Capture the cell that displays the provided text and extract its [X, Y] central coordinate. 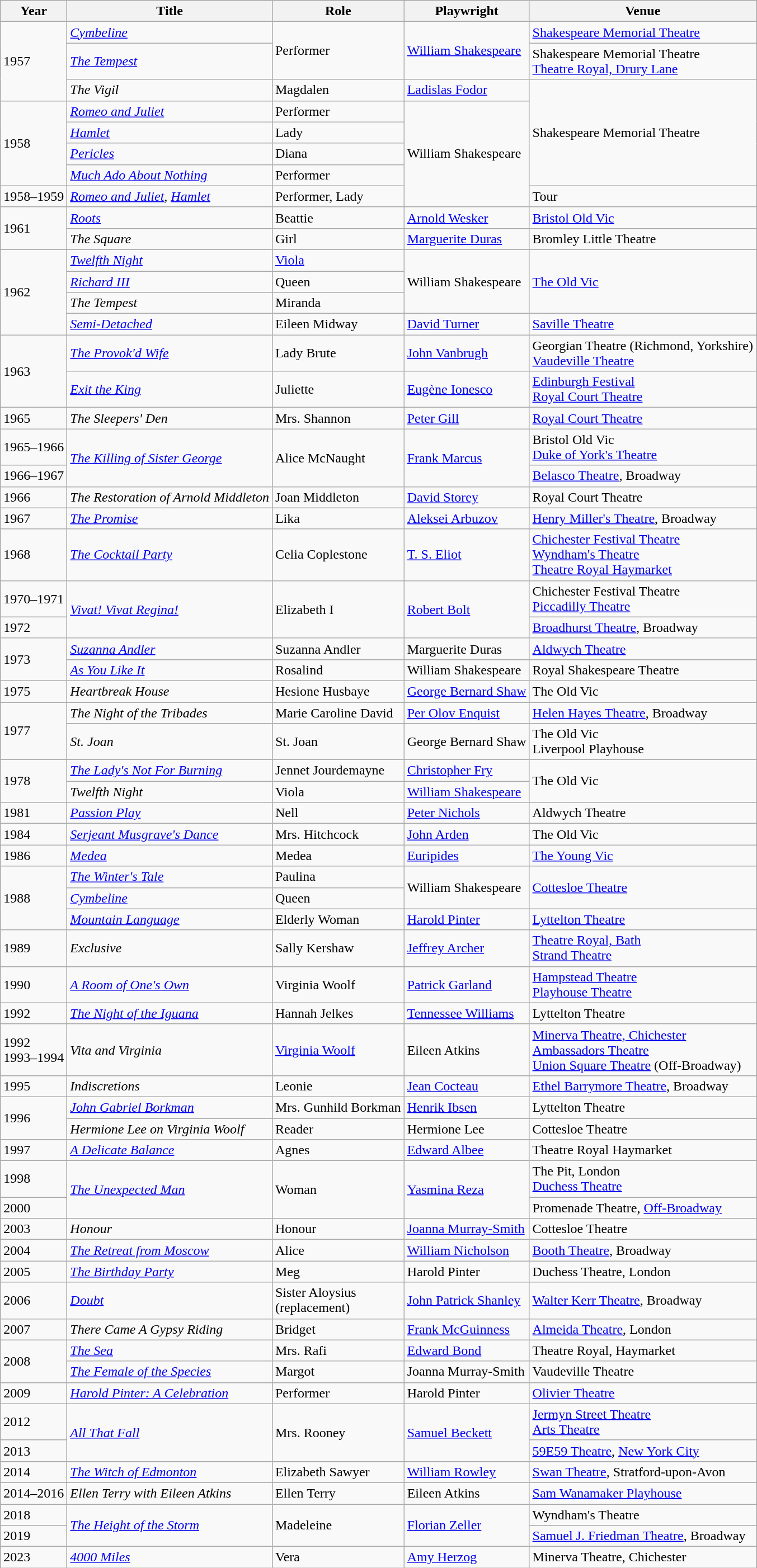
Vera [338, 1557]
As You Like It [170, 670]
1970–1971 [34, 598]
1958 [34, 143]
Indiscretions [170, 1086]
1975 [34, 691]
Celia Coplestone [338, 555]
Reader [338, 1129]
1966 [34, 497]
1977 [34, 731]
Jeffrey Archer [467, 948]
Samuel Beckett [467, 1433]
The Killing of Sister George [170, 457]
Aleksei Arbuzov [467, 518]
Hermione Lee [467, 1129]
1990 [34, 984]
Elizabeth Sawyer [338, 1472]
The Pit, London Duchess Theatre [642, 1179]
Minerva Theatre, Chichester Ambassadors Theatre Union Square Theatre (Off-Broadway) [642, 1050]
Booth Theatre, Broadway [642, 1250]
59E59 Theatre, New York City [642, 1451]
Christopher Fry [467, 771]
Mountain Language [170, 919]
Jean Cocteau [467, 1086]
Bridget [338, 1329]
4000 Miles [170, 1557]
David Turner [467, 324]
John Arden [467, 834]
Mrs. Shannon [338, 418]
Arnold Wesker [467, 218]
Florian Zeller [467, 1526]
Edinburgh Festival Royal Court Theatre [642, 389]
Edward Bond [467, 1350]
2013 [34, 1451]
Samuel J. Friedman Theatre, Broadway [642, 1536]
Wyndham's Theatre [642, 1515]
Marie Caroline David [338, 713]
Shakespeare Memorial Theatre Theatre Royal, Drury Lane [642, 62]
Hermione Lee on Virginia Woolf [170, 1129]
The Sleepers' Den [170, 418]
Eugène Ionesco [467, 389]
Role [338, 11]
1961 [34, 228]
Saville Theatre [642, 324]
John Vanbrugh [467, 353]
The Cocktail Party [170, 555]
2014–2016 [34, 1493]
Patrick Garland [467, 984]
Peter Nichols [467, 813]
Hesione Husbaye [338, 691]
The Young Vic [642, 856]
All That Fall [170, 1433]
Ellen Terry [338, 1493]
A Room of One's Own [170, 984]
1972 [34, 627]
Woman [338, 1190]
Pericles [170, 154]
Per Olov Enquist [467, 713]
Ladislas Fodor [467, 90]
Roots [170, 218]
Harold Pinter: A Celebration [170, 1393]
2019 [34, 1536]
Elizabeth I [338, 610]
Swan Theatre, Stratford-upon-Avon [642, 1472]
1965–1966 [34, 447]
Hamlet [170, 133]
Theatre Royal, Haymarket [642, 1350]
Eileen Midway [338, 324]
Passion Play [170, 813]
Richard III [170, 281]
1992 1993–1994 [34, 1050]
T. S. Eliot [467, 555]
Tennessee Williams [467, 1013]
Ethel Barrymore Theatre, Broadway [642, 1086]
The Witch of Edmonton [170, 1472]
Theatre Royal, Bath Strand Theatre [642, 948]
Tour [642, 196]
1992 [34, 1013]
The Night of the Iguana [170, 1013]
Girl [338, 239]
Walter Kerr Theatre, Broadway [642, 1301]
The Female of the Species [170, 1372]
Margot [338, 1372]
John Patrick Shanley [467, 1301]
The Unexpected Man [170, 1190]
Leonie [338, 1086]
Heartbreak House [170, 691]
Meg [338, 1272]
Amy Herzog [467, 1557]
Vivat! Vivat Regina! [170, 610]
The Lady's Not For Burning [170, 771]
William Rowley [467, 1472]
Lady Brute [338, 353]
Henrik Ibsen [467, 1107]
David Storey [467, 497]
Henry Miller's Theatre, Broadway [642, 518]
The Night of the Tribades [170, 713]
2023 [34, 1557]
Olivier Theatre [642, 1393]
Much Ado About Nothing [170, 175]
Lika [338, 518]
Magdalen [338, 90]
The Vigil [170, 90]
Alice [338, 1250]
The Promise [170, 518]
2004 [34, 1250]
Juliette [338, 389]
Playwright [467, 11]
William Nicholson [467, 1250]
Euripides [467, 856]
The Square [170, 239]
Duchess Theatre, London [642, 1272]
Exclusive [170, 948]
Romeo and Juliet, Hamlet [170, 196]
Lady [338, 133]
2000 [34, 1208]
The Retreat from Moscow [170, 1250]
Hannah Jelkes [338, 1013]
Theatre Royal Haymarket [642, 1150]
Sally Kershaw [338, 948]
Belasco Theatre, Broadway [642, 476]
Frank Marcus [467, 457]
Mrs. Hitchcock [338, 834]
2003 [34, 1229]
1965 [34, 418]
2006 [34, 1301]
1995 [34, 1086]
Hampstead Theatre Playhouse Theatre [642, 984]
Almeida Theatre, London [642, 1329]
Performer, Lady [338, 196]
Broadhurst Theatre, Broadway [642, 627]
1996 [34, 1118]
1978 [34, 781]
Peter Gill [467, 418]
A Delicate Balance [170, 1150]
Chichester Festival Theatre Piccadilly Theatre [642, 598]
Joan Middleton [338, 497]
Frank McGuinness [467, 1329]
1968 [34, 555]
Robert Bolt [467, 610]
Venue [642, 11]
Elderly Woman [338, 919]
Year [34, 11]
Doubt [170, 1301]
Sam Wanamaker Playhouse [642, 1493]
Vaudeville Theatre [642, 1372]
Madeleine [338, 1526]
Helen Hayes Theatre, Broadway [642, 713]
The Height of the Storm [170, 1526]
1957 [34, 62]
Semi-Detached [170, 324]
2007 [34, 1329]
Jermyn Street Theatre Arts Theatre [642, 1421]
1998 [34, 1179]
Promenade Theatre, Off-Broadway [642, 1208]
1986 [34, 856]
1973 [34, 659]
Diana [338, 154]
Exit the King [170, 389]
Agnes [338, 1150]
2009 [34, 1393]
The Birthday Party [170, 1272]
2018 [34, 1515]
2012 [34, 1421]
Minerva Theatre, Chichester [642, 1557]
1962 [34, 292]
1966–1967 [34, 476]
Bristol Old Vic [642, 218]
Sister Aloysius (replacement) [338, 1301]
Mrs. Rafi [338, 1350]
The Winter's Tale [170, 877]
Edward Albee [467, 1150]
2005 [34, 1272]
Chichester Festival Theatre Wyndham's Theatre Theatre Royal Haymarket [642, 555]
1981 [34, 813]
1958–1959 [34, 196]
Bromley Little Theatre [642, 239]
John Gabriel Borkman [170, 1107]
Rosalind [338, 670]
Mrs. Gunhild Borkman [338, 1107]
The Restoration of Arnold Middleton [170, 497]
Title [170, 11]
Nell [338, 813]
The Sea [170, 1350]
Vita and Virginia [170, 1050]
Mrs. Rooney [338, 1433]
1967 [34, 518]
There Came A Gypsy Riding [170, 1329]
2008 [34, 1361]
Georgian Theatre (Richmond, Yorkshire) Vaudeville Theatre [642, 353]
Bristol Old Vic Duke of York's Theatre [642, 447]
Royal Shakespeare Theatre [642, 670]
Jennet Jourdemayne [338, 771]
Romeo and Juliet [170, 111]
Beattie [338, 218]
Miranda [338, 303]
1984 [34, 834]
The Old Vic Liverpool Playhouse [642, 742]
2014 [34, 1472]
1963 [34, 371]
Paulina [338, 877]
1988 [34, 898]
Yasmina Reza [467, 1190]
The Provok'd Wife [170, 353]
1989 [34, 948]
Serjeant Musgrave's Dance [170, 834]
Alice McNaught [338, 457]
1997 [34, 1150]
Ellen Terry with Eileen Atkins [170, 1493]
